Output the (X, Y) coordinate of the center of the cell containing the given text.  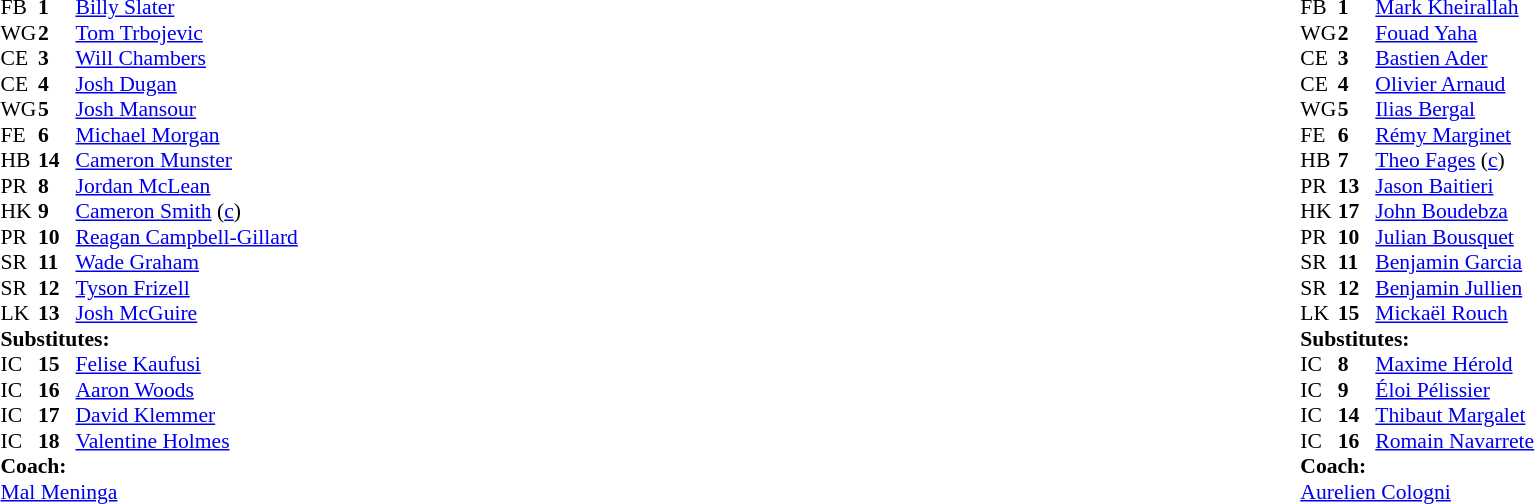
John Boudebza (1454, 211)
Michael Morgan (187, 135)
Ilias Bergal (1454, 109)
Fouad Yaha (1454, 33)
David Klemmer (187, 415)
Jordan McLean (187, 186)
Olivier Arnaud (1454, 84)
Theo Fages (c) (1454, 161)
7 (1357, 161)
Reagan Campbell-Gillard (187, 237)
Mickaël Rouch (1454, 313)
Cameron Munster (187, 161)
Rémy Marginet (1454, 135)
Thibaut Margalet (1454, 415)
Josh Dugan (187, 84)
Valentine Holmes (187, 441)
Benjamin Garcia (1454, 263)
Éloi Pélissier (1454, 390)
Josh McGuire (187, 313)
Wade Graham (187, 263)
Jason Baitieri (1454, 186)
Tom Trbojevic (187, 33)
Tyson Frizell (187, 288)
Cameron Smith (c) (187, 211)
Josh Mansour (187, 109)
Bastien Ader (1454, 59)
Will Chambers (187, 59)
Benjamin Jullien (1454, 288)
Romain Navarrete (1454, 441)
Aaron Woods (187, 390)
Julian Bousquet (1454, 237)
18 (57, 441)
Felise Kaufusi (187, 365)
Maxime Hérold (1454, 365)
